Pinpoint the cell where the given text exists, returning its [X, Y] midpoint coordinate. 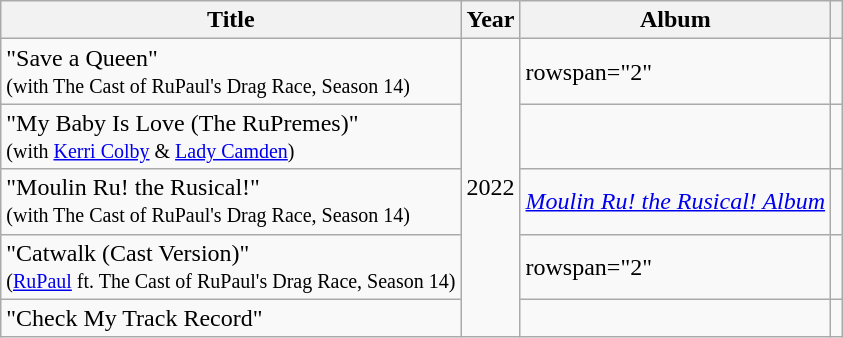
"My Baby Is Love (The RuPremes)"(with Kerri Colby & Lady Camden) [231, 136]
Year [490, 20]
"Moulin Ru! the Rusical!"(with The Cast of RuPaul's Drag Race, Season 14) [231, 202]
"Save a Queen"(with The Cast of RuPaul's Drag Race, Season 14) [231, 72]
2022 [490, 188]
"Catwalk (Cast Version)"(RuPaul ft. The Cast of RuPaul's Drag Race, Season 14) [231, 266]
"Check My Track Record" [231, 318]
Moulin Ru! the Rusical! Album [676, 202]
Album [676, 20]
Title [231, 20]
